Detect which cell encompasses the target text, then output its (X, Y) center coordinate. 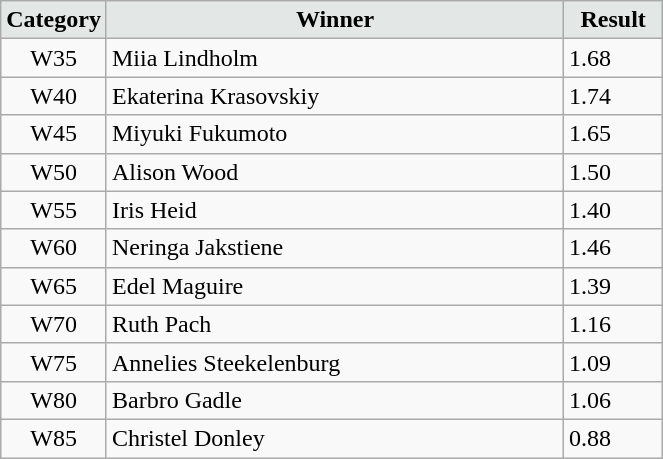
W80 (54, 400)
Miia Lindholm (334, 58)
1.09 (614, 362)
Ruth Pach (334, 324)
W75 (54, 362)
W35 (54, 58)
Christel Donley (334, 438)
1.40 (614, 210)
1.68 (614, 58)
1.74 (614, 96)
1.39 (614, 286)
1.06 (614, 400)
W85 (54, 438)
W45 (54, 134)
W65 (54, 286)
W70 (54, 324)
Annelies Steekelenburg (334, 362)
W50 (54, 172)
Iris Heid (334, 210)
1.65 (614, 134)
Barbro Gadle (334, 400)
Category (54, 20)
0.88 (614, 438)
Ekaterina Krasovskiy (334, 96)
Alison Wood (334, 172)
Result (614, 20)
Miyuki Fukumoto (334, 134)
W60 (54, 248)
1.16 (614, 324)
W55 (54, 210)
1.46 (614, 248)
Winner (334, 20)
Edel Maguire (334, 286)
Neringa Jakstiene (334, 248)
W40 (54, 96)
1.50 (614, 172)
